Scan for the cell matching the given text and deliver its (x, y) coordinate at center. 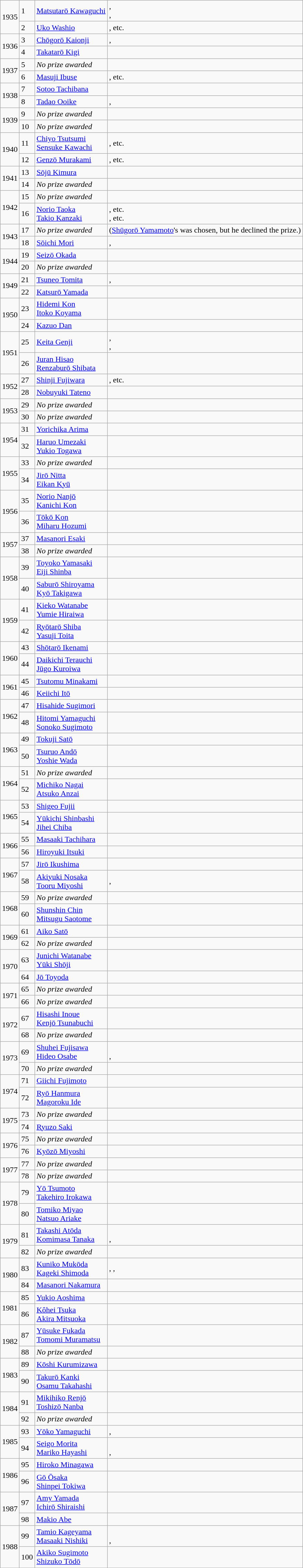
Yōko Yamaguchi (71, 1431)
Giichi Fujimoto (71, 1081)
54 (27, 823)
Keita Genji (71, 342)
60 (27, 914)
Seigo MoritaMariko Hayashi (71, 1448)
55 (27, 839)
, , (205, 1268)
1975 (10, 1120)
51 (27, 773)
Kazuo Dan (71, 325)
79 (27, 1193)
52 (27, 790)
1960 (10, 658)
1961 (10, 687)
57 (27, 864)
53 (27, 806)
2 (27, 28)
80 (27, 1214)
Hiroko Minagawa (71, 1465)
Masuji Ibuse (71, 77)
Yukio Aoshima (71, 1297)
3 (27, 40)
87 (27, 1335)
100 (27, 1557)
Ryuzo Saki (71, 1127)
Takurō KankiOsamu Takahashi (71, 1381)
1971 (10, 995)
1943 (10, 236)
Tokuji Satō (71, 739)
1976 (10, 1145)
Kuniko MukōdaKageki Shimoda (71, 1268)
1950 (10, 315)
Hidemi KonItoko Koyama (71, 309)
Yūkichi ShinbashiJihei Chiba (71, 823)
1986 (10, 1475)
Aiko Satō (71, 931)
40 (27, 588)
6 (27, 77)
89 (27, 1364)
14 (27, 185)
Shōtarō Ikenami (71, 647)
20 (27, 267)
96 (27, 1482)
18 (27, 243)
1955 (10, 474)
Amy YamadaIchirō Shiraishi (71, 1502)
81 (27, 1235)
1974 (10, 1091)
26 (27, 363)
1936 (10, 46)
85 (27, 1297)
1983 (10, 1375)
Tamio KageyamaMasaaki Nishiki (71, 1536)
29 (27, 404)
Daikichi TerauchiJūgo Kuroiwa (71, 664)
Tsuruo AndōYoshie Wada (71, 756)
46 (27, 694)
1953 (10, 411)
1965 (10, 817)
1981 (10, 1308)
8 (27, 102)
35 (27, 501)
Juran HisaoRenzaburō Shibata (71, 363)
Akiko SugimotoShizuko Tōdō (71, 1557)
Gō ŌsakaShinpei Tokiwa (71, 1482)
98 (27, 1519)
72 (27, 1098)
1959 (10, 620)
Hisahide Sugimori (71, 706)
Jō Toyoda (71, 977)
1987 (10, 1509)
Haruo UmezakiYukio Togawa (71, 446)
Seizō Okada (71, 255)
Sōichi Mori (71, 243)
1979 (10, 1241)
1978 (10, 1203)
78 (27, 1176)
88 (27, 1352)
48 (27, 723)
32 (27, 446)
(Shūgorō Yamamoto's was chosen, but he declined the prize.) (205, 230)
34 (27, 479)
43 (27, 647)
4 (27, 52)
99 (27, 1536)
10 (27, 126)
Katsurō Yamada (71, 292)
Takashi AtōdaKomimasa Tanaka (71, 1235)
Yō TsumotoTakehiro Irokawa (71, 1193)
1969 (10, 937)
61 (27, 931)
Masaaki Tachihara (71, 839)
76 (27, 1151)
1935 (10, 17)
91 (27, 1402)
Jirō Ikushima (71, 864)
Sotoo Tachibana (71, 89)
Kyōzō Miyoshi (71, 1151)
, etc., etc. (205, 213)
37 (27, 538)
30 (27, 417)
16 (27, 213)
1967 (10, 874)
1939 (10, 120)
94 (27, 1448)
1972 (10, 1024)
44 (27, 664)
19 (27, 255)
1949 (10, 286)
Akiyuki NosakaTooru Miyoshi (71, 881)
77 (27, 1164)
Tsutomu Minakami (71, 681)
1984 (10, 1408)
1963 (10, 750)
90 (27, 1381)
1951 (10, 353)
21 (27, 280)
69 (27, 1052)
27 (27, 380)
Keiichi Itō (71, 694)
1977 (10, 1170)
93 (27, 1431)
Takatarō Kigi (71, 52)
1957 (10, 545)
58 (27, 881)
Uko Washio (71, 28)
42 (27, 631)
13 (27, 172)
Shuhei FujisawaHideo Osabe (71, 1052)
1937 (10, 71)
Saburō ShiroyamaKyō Takigawa (71, 588)
Kôhei TsukaAkira Mitsuoka (71, 1314)
Shunshin ChinMitsugu Saotome (71, 914)
Toyoko YamasakiEiji Shinba (71, 568)
84 (27, 1285)
24 (27, 325)
Jirō NittaEikan Kyū (71, 479)
65 (27, 989)
1973 (10, 1058)
1988 (10, 1547)
1968 (10, 908)
Michiko NagaiAtsuko Anzai (71, 790)
17 (27, 230)
66 (27, 1002)
25 (27, 342)
67 (27, 1019)
1985 (10, 1442)
Kōshi Kurumizawa (71, 1364)
39 (27, 568)
64 (27, 977)
1970 (10, 967)
63 (27, 960)
33 (27, 463)
Tōkō KonMiharu Hozumi (71, 522)
7 (27, 89)
86 (27, 1314)
95 (27, 1465)
Ryōtarō ShibaYasuji Toita (71, 631)
Hitomi YamaguchiSonoko Sugimoto (71, 723)
56 (27, 852)
1964 (10, 783)
47 (27, 706)
Sōjū Kimura (71, 172)
Tsuneo Tomita (71, 280)
Hisashi InoueKenjō Tsunabuchi (71, 1019)
50 (27, 756)
Shigeo Fujii (71, 806)
Matsutarō Kawaguchi (71, 11)
31 (27, 429)
Tomiko MiyaoNatsuo Ariake (71, 1214)
74 (27, 1127)
Makio Abe (71, 1519)
97 (27, 1502)
1938 (10, 95)
62 (27, 944)
45 (27, 681)
Mikihiko RenjōToshizō Nanba (71, 1402)
Chiyo TsutsumiSensuke Kawachi (71, 143)
1966 (10, 846)
Hiroyuki Itsuki (71, 852)
1954 (10, 440)
1941 (10, 178)
92 (27, 1419)
1 (27, 11)
Chōgorō Kaionji (71, 40)
Norio NanjōKanichi Kon (71, 501)
9 (27, 114)
15 (27, 197)
1944 (10, 261)
1982 (10, 1342)
1942 (10, 208)
1958 (10, 578)
5 (27, 65)
Masanori Nakamura (71, 1285)
1940 (10, 149)
1956 (10, 511)
73 (27, 1114)
Yorichika Arima (71, 429)
70 (27, 1068)
Ryō HanmuraMagoroku Ide (71, 1098)
36 (27, 522)
22 (27, 292)
23 (27, 309)
1952 (10, 386)
Shinji Fujiwara (71, 380)
11 (27, 143)
12 (27, 160)
41 (27, 610)
Tadao Ooike (71, 102)
38 (27, 551)
Junichi WatanabeYūki Shōji (71, 960)
Yūsuke FukadaTomomi Muramatsu (71, 1335)
1980 (10, 1275)
Masanori Esaki (71, 538)
49 (27, 739)
75 (27, 1139)
68 (27, 1035)
Kieko WatanabeYumie Hiraiwa (71, 610)
Nobuyuki Tateno (71, 392)
71 (27, 1081)
Norio TaokaTakio Kanzaki (71, 213)
28 (27, 392)
83 (27, 1268)
82 (27, 1252)
Genzō Murakami (71, 160)
1962 (10, 716)
59 (27, 898)
